Locate the cell with the specified text and output its (X, Y) center coordinate. 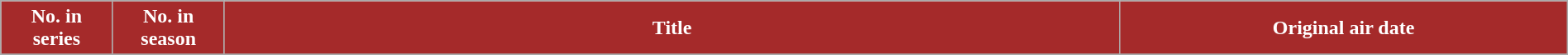
No. inseason (169, 28)
Original air date (1343, 28)
No. inseries (56, 28)
Title (672, 28)
